Scan for the cell matching the given text and deliver its [X, Y] coordinate at center. 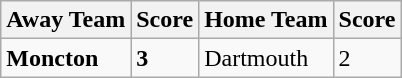
Moncton [66, 58]
Away Team [66, 20]
3 [165, 58]
Dartmouth [266, 58]
2 [367, 58]
Home Team [266, 20]
